Determine the [X, Y] coordinate at the center of the cell enclosing the given text.  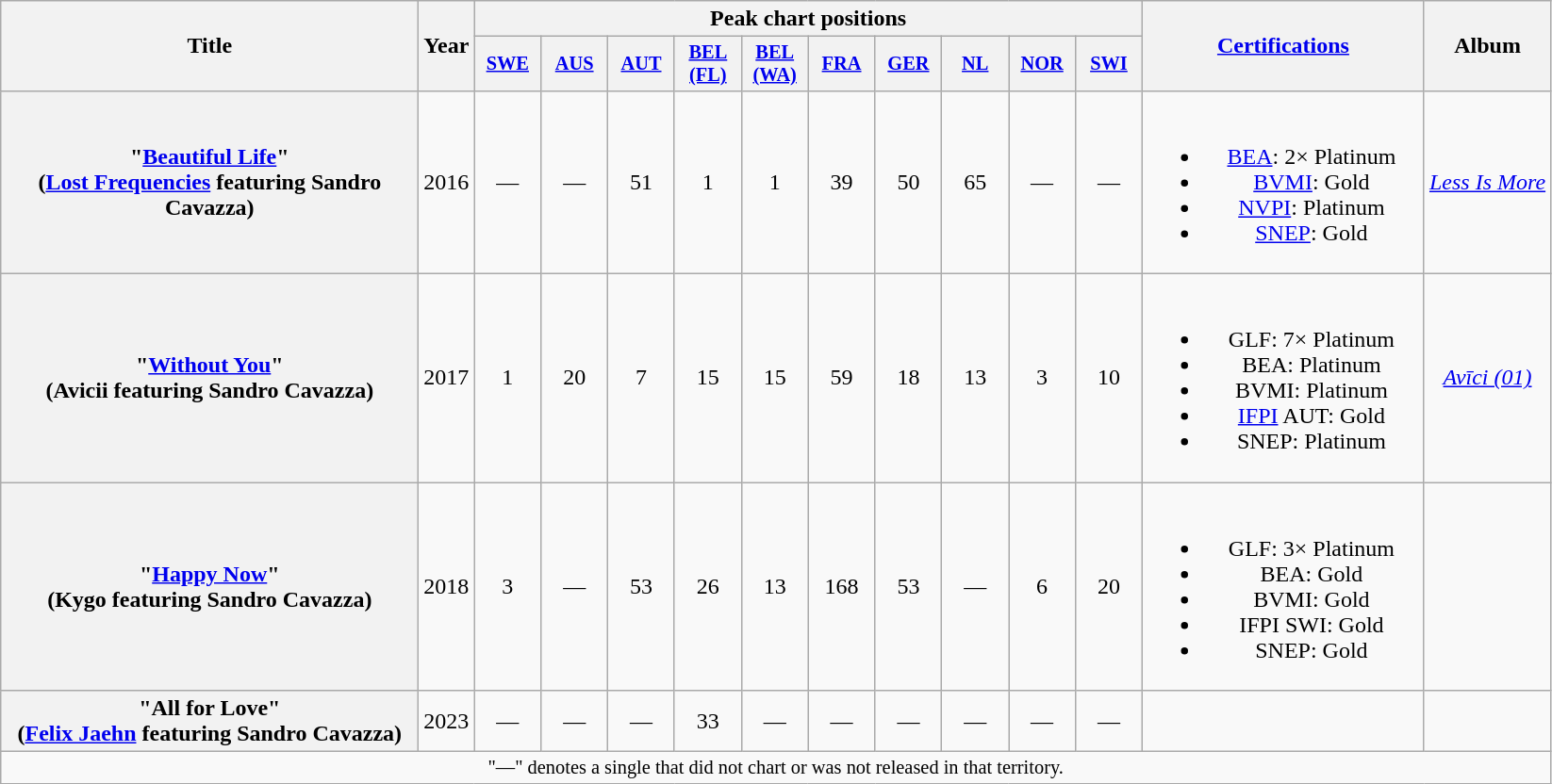
2016 [447, 182]
50 [909, 182]
NOR [1043, 64]
2023 [447, 722]
BEL(WA) [775, 64]
59 [841, 379]
65 [975, 182]
51 [641, 182]
Avīci (01) [1487, 379]
2017 [447, 379]
7 [641, 379]
SWE [507, 64]
AUT [641, 64]
"Happy Now"(Kygo featuring Sandro Cavazza) [209, 586]
18 [909, 379]
Album [1487, 46]
"—" denotes a single that did not chart or was not released in that territory. [776, 768]
GER [909, 64]
AUS [575, 64]
GLF: 7× PlatinumBEA: PlatinumBVMI: PlatinumIFPI AUT: GoldSNEP: Platinum [1282, 379]
168 [841, 586]
6 [1043, 586]
Title [209, 46]
NL [975, 64]
GLF: 3× PlatinumBEA: GoldBVMI: GoldIFPI SWI: GoldSNEP: Gold [1282, 586]
"Beautiful Life"(Lost Frequencies featuring Sandro Cavazza) [209, 182]
39 [841, 182]
Less Is More [1487, 182]
BEA: 2× PlatinumBVMI: GoldNVPI: PlatinumSNEP: Gold [1282, 182]
"All for Love"(Felix Jaehn featuring Sandro Cavazza) [209, 722]
26 [707, 586]
Peak chart positions [809, 19]
BEL(FL) [707, 64]
2018 [447, 586]
FRA [841, 64]
"Without You"(Avicii featuring Sandro Cavazza) [209, 379]
33 [707, 722]
Year [447, 46]
10 [1109, 379]
Certifications [1282, 46]
SWI [1109, 64]
